Detect which cell encompasses the target text, then output its (X, Y) center coordinate. 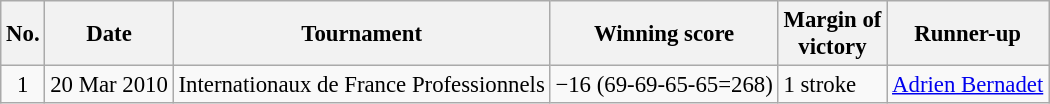
Winning score (664, 34)
1 stroke (832, 85)
−16 (69-69-65-65=268) (664, 85)
No. (23, 34)
Adrien Bernadet (968, 85)
Tournament (362, 34)
1 (23, 85)
Margin ofvictory (832, 34)
20 Mar 2010 (109, 85)
Internationaux de France Professionnels (362, 85)
Date (109, 34)
Runner-up (968, 34)
